Determine the (x, y) coordinate at the center of the cell enclosing the given text.  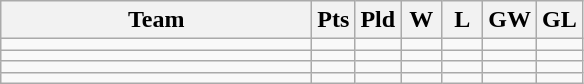
W (422, 20)
Team (156, 20)
L (462, 20)
GW (510, 20)
Pts (334, 20)
GL (559, 20)
Pld (378, 20)
